Search for the cell housing the specified text and yield its [x, y] center coordinate. 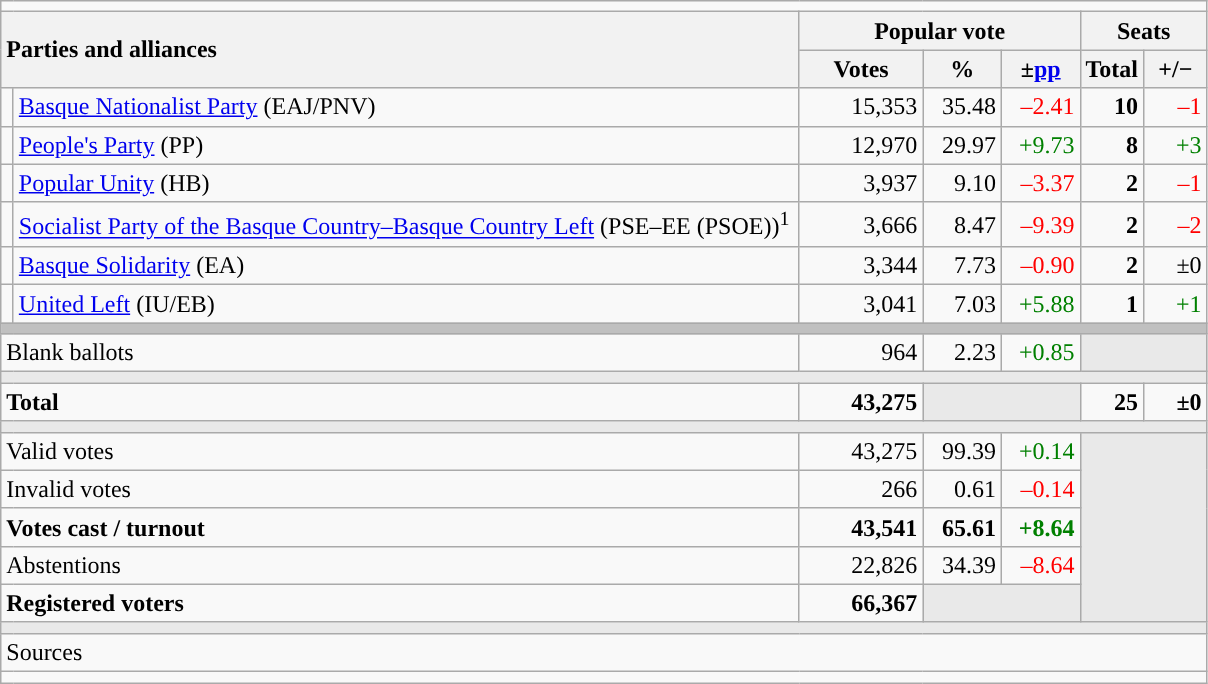
+9.73 [1040, 145]
1 [1112, 304]
8 [1112, 145]
People's Party (PP) [406, 145]
United Left (IU/EB) [406, 304]
3,344 [861, 266]
3,666 [861, 224]
+/− [1176, 69]
25 [1112, 402]
964 [861, 353]
Blank ballots [400, 353]
9.10 [962, 183]
Registered voters [400, 603]
Abstentions [400, 565]
66,367 [861, 603]
–0.90 [1040, 266]
Popular vote [940, 31]
43,541 [861, 527]
0.61 [962, 489]
% [962, 69]
Basque Nationalist Party (EAJ/PNV) [406, 107]
+0.14 [1040, 451]
–2.41 [1040, 107]
7.03 [962, 304]
10 [1112, 107]
Popular Unity (HB) [406, 183]
2.23 [962, 353]
–8.64 [1040, 565]
8.47 [962, 224]
Sources [604, 652]
7.73 [962, 266]
–3.37 [1040, 183]
Invalid votes [400, 489]
+0.85 [1040, 353]
–2 [1176, 224]
+1 [1176, 304]
99.39 [962, 451]
–0.14 [1040, 489]
Basque Solidarity (EA) [406, 266]
65.61 [962, 527]
3,041 [861, 304]
35.48 [962, 107]
Votes [861, 69]
3,937 [861, 183]
Parties and alliances [400, 50]
34.39 [962, 565]
±pp [1040, 69]
266 [861, 489]
22,826 [861, 565]
+3 [1176, 145]
+5.88 [1040, 304]
–9.39 [1040, 224]
Seats [1144, 31]
Valid votes [400, 451]
Votes cast / turnout [400, 527]
15,353 [861, 107]
Socialist Party of the Basque Country–Basque Country Left (PSE–EE (PSOE))1 [406, 224]
29.97 [962, 145]
12,970 [861, 145]
+8.64 [1040, 527]
